Detect which cell encompasses the target text, then output its [x, y] center coordinate. 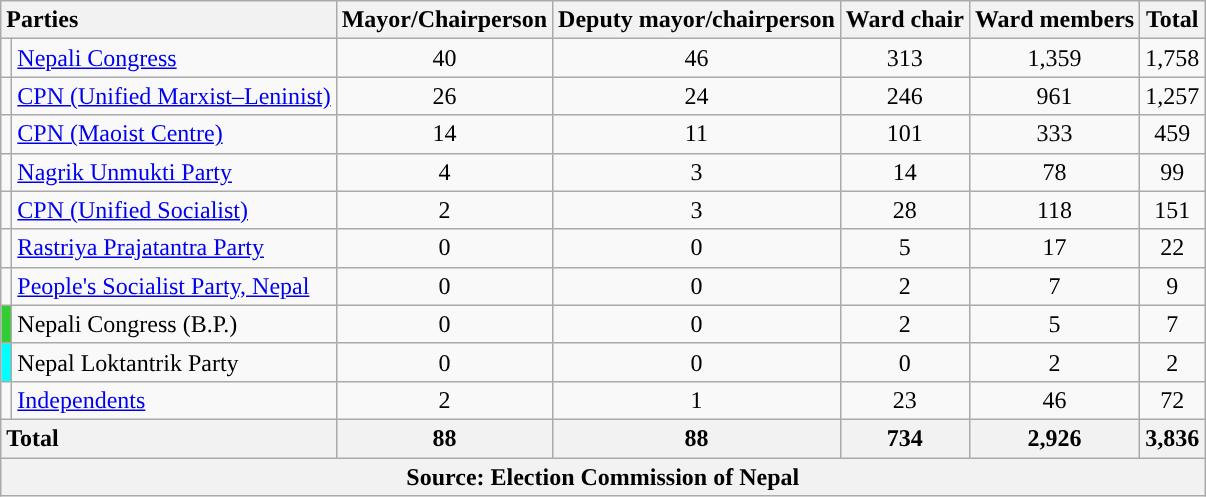
Nepal Loktantrik Party [174, 362]
Nepali Congress (B.P.) [174, 324]
72 [1172, 400]
CPN (Maoist Centre) [174, 134]
1,758 [1172, 58]
118 [1054, 210]
Source: Election Commission of Nepal [603, 477]
246 [904, 96]
151 [1172, 210]
40 [444, 58]
CPN (Unified Socialist) [174, 210]
101 [904, 134]
28 [904, 210]
11 [697, 134]
1,257 [1172, 96]
99 [1172, 172]
78 [1054, 172]
4 [444, 172]
333 [1054, 134]
Ward members [1054, 20]
Independents [174, 400]
459 [1172, 134]
Rastriya Prajatantra Party [174, 248]
17 [1054, 248]
2,926 [1054, 438]
Mayor/Chairperson [444, 20]
313 [904, 58]
Ward chair [904, 20]
Parties [168, 20]
734 [904, 438]
23 [904, 400]
961 [1054, 96]
1,359 [1054, 58]
3,836 [1172, 438]
9 [1172, 286]
Nepali Congress [174, 58]
1 [697, 400]
CPN (Unified Marxist–Leninist) [174, 96]
26 [444, 96]
22 [1172, 248]
Nagrik Unmukti Party [174, 172]
People's Socialist Party, Nepal [174, 286]
24 [697, 96]
Deputy mayor/chairperson [697, 20]
